Determine the [X, Y] coordinate at the center of the cell enclosing the given text.  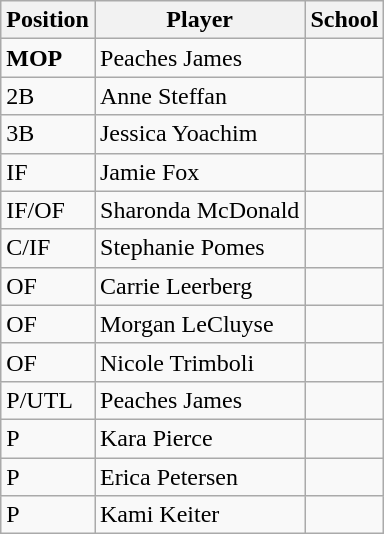
MOP [48, 58]
IF [48, 172]
Position [48, 20]
2B [48, 96]
Sharonda McDonald [199, 210]
Kara Pierce [199, 438]
IF/OF [48, 210]
Anne Steffan [199, 96]
C/IF [48, 248]
P/UTL [48, 400]
Jessica Yoachim [199, 134]
Erica Petersen [199, 477]
School [344, 20]
Nicole Trimboli [199, 362]
Morgan LeCluyse [199, 324]
3B [48, 134]
Player [199, 20]
Stephanie Pomes [199, 248]
Jamie Fox [199, 172]
Carrie Leerberg [199, 286]
Kami Keiter [199, 515]
